Find where the given text appears and provide that cell's center as (X, Y) coordinate. 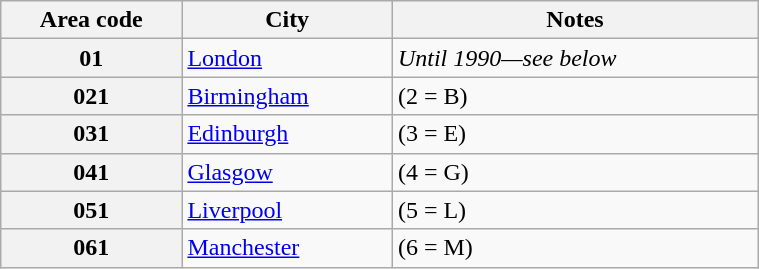
City (287, 20)
Birmingham (287, 96)
021 (92, 96)
Manchester (287, 248)
01 (92, 58)
031 (92, 134)
Until 1990—see below (574, 58)
Area code (92, 20)
(6 = M) (574, 248)
041 (92, 172)
051 (92, 210)
(3 = E) (574, 134)
(5 = L) (574, 210)
061 (92, 248)
Glasgow (287, 172)
(2 = B) (574, 96)
Notes (574, 20)
London (287, 58)
Liverpool (287, 210)
(4 = G) (574, 172)
Edinburgh (287, 134)
